Output the [X, Y] coordinate of the center of the cell containing the given text.  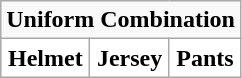
Pants [204, 58]
Jersey [130, 58]
Uniform Combination [121, 20]
Helmet [46, 58]
